Extract the (X, Y) coordinate from the center of the cell holding the provided text.  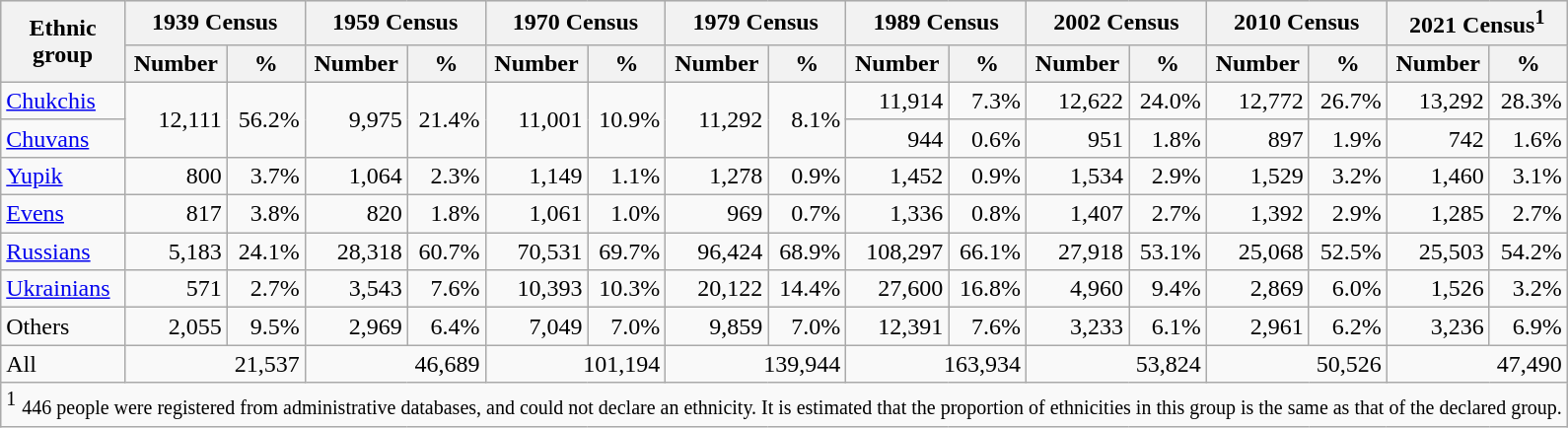
2,969 (356, 326)
9,975 (356, 119)
101,194 (576, 364)
1,336 (897, 214)
12,111 (176, 119)
46,689 (394, 364)
1939 Census (215, 24)
8.1% (807, 119)
16.8% (988, 289)
All (63, 364)
2.3% (446, 176)
1.1% (627, 176)
3.7% (266, 176)
66.1% (988, 251)
25,503 (1438, 251)
1,534 (1078, 176)
25,068 (1257, 251)
897 (1257, 138)
21.4% (446, 119)
53.1% (1168, 251)
1,460 (1438, 176)
800 (176, 176)
60.7% (446, 251)
10,393 (536, 289)
1,392 (1257, 214)
0.6% (988, 138)
26.7% (1347, 101)
3,543 (356, 289)
1,278 (717, 176)
Evens (63, 214)
1.0% (627, 214)
12,772 (1257, 101)
3.1% (1529, 176)
27,600 (897, 289)
4,960 (1078, 289)
28,318 (356, 251)
1959 Census (394, 24)
Others (63, 326)
52.5% (1347, 251)
1,529 (1257, 176)
1.9% (1347, 138)
9,859 (717, 326)
69.7% (627, 251)
Russians (63, 251)
1,061 (536, 214)
969 (717, 214)
20,122 (717, 289)
944 (897, 138)
1979 Census (755, 24)
50,526 (1296, 364)
96,424 (717, 251)
2,961 (1257, 326)
11,914 (897, 101)
12,391 (897, 326)
1,452 (897, 176)
12,622 (1078, 101)
2,869 (1257, 289)
68.9% (807, 251)
817 (176, 214)
5,183 (176, 251)
163,934 (937, 364)
11,292 (717, 119)
7,049 (536, 326)
21,537 (215, 364)
6.1% (1168, 326)
24.0% (1168, 101)
13,292 (1438, 101)
3,233 (1078, 326)
28.3% (1529, 101)
9.5% (266, 326)
3.8% (266, 214)
56.2% (266, 119)
0.7% (807, 214)
1,149 (536, 176)
Ethnicgroup (63, 41)
70,531 (536, 251)
10.9% (627, 119)
14.4% (807, 289)
6.9% (1529, 326)
1,526 (1438, 289)
7.3% (988, 101)
6.4% (446, 326)
53,824 (1116, 364)
Yupik (63, 176)
Chuvans (63, 138)
27,918 (1078, 251)
3,236 (1438, 326)
820 (356, 214)
11,001 (536, 119)
Ukrainians (63, 289)
54.2% (1529, 251)
10.3% (627, 289)
47,490 (1477, 364)
6.2% (1347, 326)
2,055 (176, 326)
108,297 (897, 251)
1970 Census (576, 24)
2010 Census (1296, 24)
0.8% (988, 214)
742 (1438, 138)
Chukchis (63, 101)
1,407 (1078, 214)
6.0% (1347, 289)
1989 Census (937, 24)
139,944 (755, 364)
951 (1078, 138)
2021 Census1 (1477, 24)
24.1% (266, 251)
2002 Census (1116, 24)
9.4% (1168, 289)
571 (176, 289)
1,285 (1438, 214)
1.6% (1529, 138)
1,064 (356, 176)
